Determine the [X, Y] coordinate at the center of the cell enclosing the given text.  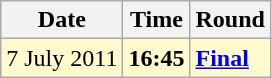
Date [62, 20]
Final [230, 58]
7 July 2011 [62, 58]
Time [156, 20]
16:45 [156, 58]
Round [230, 20]
